Return the (x, y) coordinate for the center point of the cell that contains the specified text.  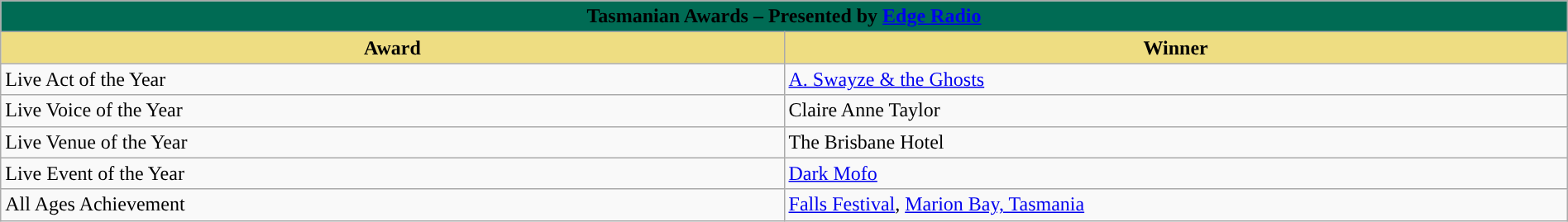
Live Event of the Year (392, 173)
A. Swayze & the Ghosts (1176, 79)
Live Venue of the Year (392, 142)
Falls Festival, Marion Bay, Tasmania (1176, 205)
Tasmanian Awards – Presented by Edge Radio (784, 17)
Claire Anne Taylor (1176, 111)
Live Voice of the Year (392, 111)
All Ages Achievement (392, 205)
Winner (1176, 48)
The Brisbane Hotel (1176, 142)
Live Act of the Year (392, 79)
Dark Mofo (1176, 173)
Award (392, 48)
